Find where the given text appears and provide that cell's center as [x, y] coordinate. 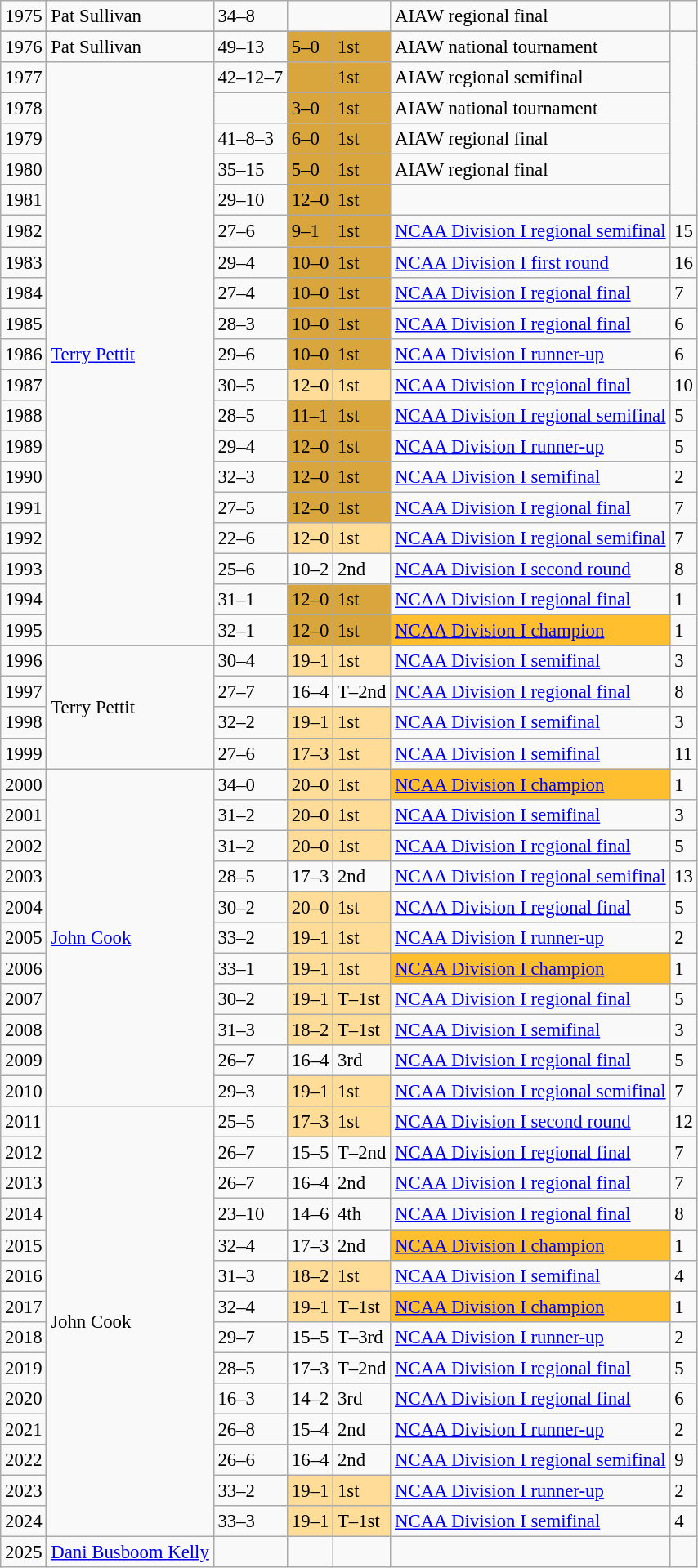
23–10 [250, 1214]
32–3 [250, 477]
41–8–3 [250, 139]
1980 [24, 170]
2002 [24, 846]
2010 [24, 1092]
3–0 [310, 109]
22–6 [250, 538]
11 [683, 753]
1989 [24, 446]
16–3 [250, 1399]
29–7 [250, 1337]
15 [683, 231]
49–13 [250, 47]
9 [683, 1460]
31–1 [250, 600]
1986 [24, 354]
1982 [24, 231]
1979 [24, 139]
13 [683, 877]
2022 [24, 1460]
2003 [24, 877]
1992 [24, 538]
10–2 [310, 570]
26–8 [250, 1429]
9–1 [310, 231]
T–3rd [362, 1337]
2011 [24, 1122]
2024 [24, 1521]
14–6 [310, 1214]
11–1 [310, 416]
32–1 [250, 631]
34–8 [250, 16]
14–2 [310, 1399]
26–6 [250, 1460]
2020 [24, 1399]
1990 [24, 477]
35–15 [250, 170]
27–4 [250, 293]
1998 [24, 723]
27–5 [250, 507]
2004 [24, 907]
12 [683, 1122]
2015 [24, 1245]
16 [683, 262]
28–3 [250, 324]
4th [362, 1214]
1987 [24, 385]
2016 [24, 1275]
NCAA Division I first round [530, 262]
2001 [24, 815]
1983 [24, 262]
42–12–7 [250, 78]
2018 [24, 1337]
2023 [24, 1490]
25–6 [250, 570]
2009 [24, 1061]
2005 [24, 938]
1991 [24, 507]
1978 [24, 109]
32–2 [250, 723]
1997 [24, 692]
2008 [24, 1030]
10 [683, 385]
29–10 [250, 200]
33–1 [250, 968]
2025 [24, 1552]
30–5 [250, 385]
33–3 [250, 1521]
27–7 [250, 692]
30–4 [250, 661]
2012 [24, 1153]
1988 [24, 416]
1975 [24, 16]
34–0 [250, 784]
6–0 [310, 139]
2021 [24, 1429]
1994 [24, 600]
29–6 [250, 354]
1999 [24, 753]
1985 [24, 324]
Dani Busboom Kelly [130, 1552]
2013 [24, 1184]
1981 [24, 200]
2007 [24, 999]
1996 [24, 661]
1976 [24, 47]
1984 [24, 293]
29–3 [250, 1092]
1995 [24, 631]
15–4 [310, 1429]
2014 [24, 1214]
1993 [24, 570]
2006 [24, 968]
1977 [24, 78]
2017 [24, 1307]
AIAW regional semifinal [530, 78]
25–5 [250, 1122]
2019 [24, 1368]
2000 [24, 784]
